Scan for the cell matching the given text and deliver its (x, y) coordinate at center. 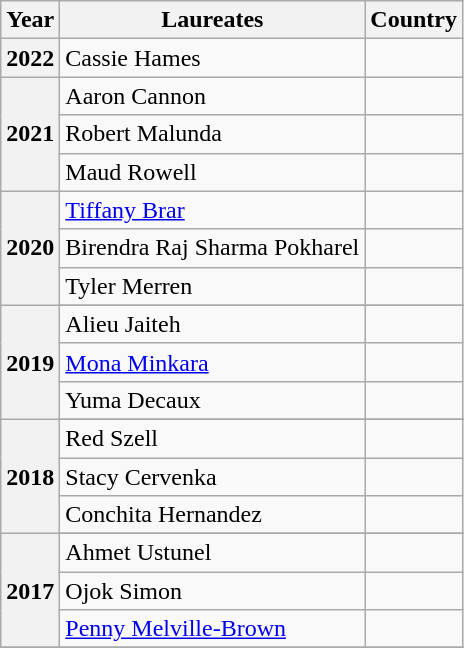
Conchita Hernandez (212, 515)
2020 (30, 248)
Tyler Merren (212, 286)
Ojok Simon (212, 591)
Penny Melville-Brown (212, 629)
2022 (30, 58)
2018 (30, 476)
Cassie Hames (212, 58)
Stacy Cervenka (212, 477)
Yuma Decaux (212, 400)
Tiffany Brar (212, 210)
Year (30, 20)
Country (414, 20)
Laureates (212, 20)
2021 (30, 134)
Mona Minkara (212, 362)
Birendra Raj Sharma Pokharel (212, 248)
2017 (30, 591)
Ahmet Ustunel (212, 553)
2019 (30, 362)
Maud Rowell (212, 172)
Robert Malunda (212, 134)
Red Szell (212, 438)
Alieu Jaiteh (212, 324)
Aaron Cannon (212, 96)
